Search for the cell housing the specified text and yield its [x, y] center coordinate. 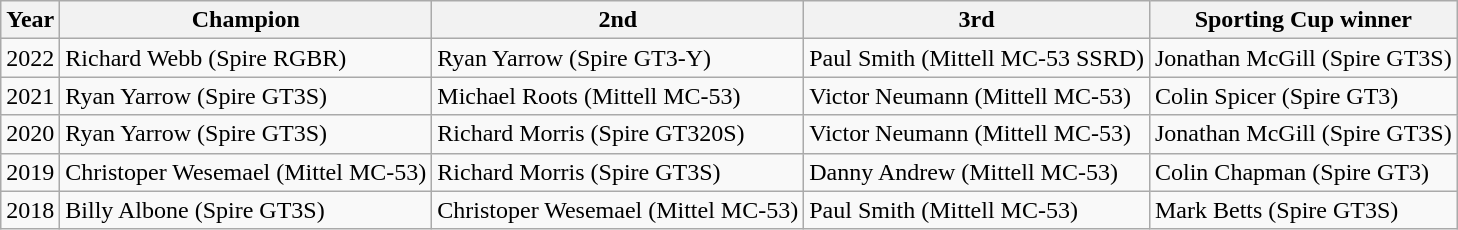
Ryan Yarrow (Spire GT3-Y) [618, 58]
2nd [618, 20]
Michael Roots (Mittell MC-53) [618, 96]
2020 [30, 134]
Colin Spicer (Spire GT3) [1303, 96]
Richard Morris (Spire GT3S) [618, 172]
Sporting Cup winner [1303, 20]
3rd [977, 20]
Colin Chapman (Spire GT3) [1303, 172]
Year [30, 20]
Paul Smith (Mittell MC-53 SSRD) [977, 58]
Richard Webb (Spire RGBR) [246, 58]
Danny Andrew (Mittell MC-53) [977, 172]
2018 [30, 210]
2021 [30, 96]
Richard Morris (Spire GT320S) [618, 134]
Champion [246, 20]
Paul Smith (Mittell MC-53) [977, 210]
2022 [30, 58]
Mark Betts (Spire GT3S) [1303, 210]
Billy Albone (Spire GT3S) [246, 210]
2019 [30, 172]
